Determine the (x, y) coordinate at the center of the cell enclosing the given text.  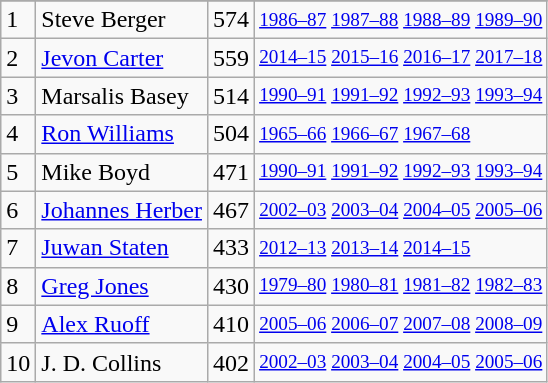
9 (18, 324)
1979–80 1980–81 1981–82 1982–83 (401, 286)
514 (230, 96)
1986–87 1987–88 1988–89 1989–90 (401, 20)
Jevon Carter (122, 58)
2014–15 2015–16 2016–17 2017–18 (401, 58)
430 (230, 286)
Greg Jones (122, 286)
Alex Ruoff (122, 324)
471 (230, 172)
7 (18, 248)
5 (18, 172)
Juwan Staten (122, 248)
8 (18, 286)
10 (18, 362)
2 (18, 58)
2005–06 2006–07 2007–08 2008–09 (401, 324)
559 (230, 58)
410 (230, 324)
Steve Berger (122, 20)
574 (230, 20)
Johannes Herber (122, 210)
Ron Williams (122, 134)
1 (18, 20)
433 (230, 248)
J. D. Collins (122, 362)
Marsalis Basey (122, 96)
504 (230, 134)
1965–66 1966–67 1967–68 (401, 134)
2012–13 2013–14 2014–15 (401, 248)
4 (18, 134)
6 (18, 210)
467 (230, 210)
Mike Boyd (122, 172)
402 (230, 362)
3 (18, 96)
